Provide the (X, Y) coordinate of the cell's center where the given text is located.  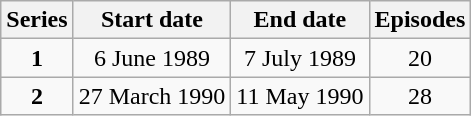
Series (37, 20)
Episodes (420, 20)
1 (37, 58)
27 March 1990 (152, 96)
End date (300, 20)
7 July 1989 (300, 58)
11 May 1990 (300, 96)
20 (420, 58)
6 June 1989 (152, 58)
Start date (152, 20)
2 (37, 96)
28 (420, 96)
